Locate the cell with the specified text and output its [x, y] center coordinate. 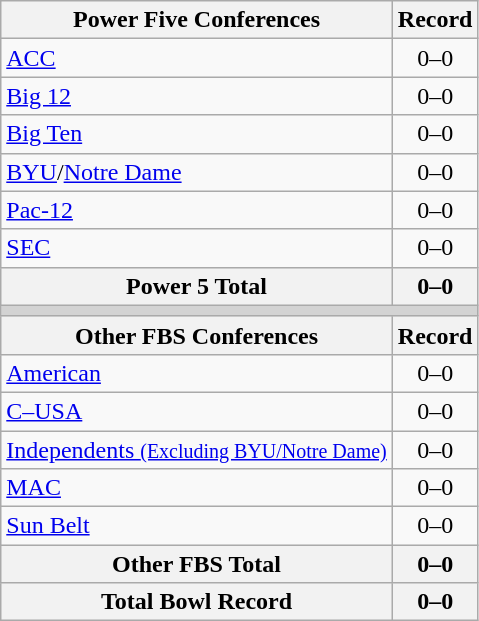
Sun Belt [197, 526]
Independents (Excluding BYU/Notre Dame) [197, 449]
American [197, 373]
C–USA [197, 411]
Big 12 [197, 96]
Other FBS Total [197, 564]
MAC [197, 488]
SEC [197, 248]
ACC [197, 58]
Other FBS Conferences [197, 335]
BYU/Notre Dame [197, 172]
Pac-12 [197, 210]
Big Ten [197, 134]
Power 5 Total [197, 286]
Power Five Conferences [197, 20]
Total Bowl Record [197, 602]
